Search for the cell housing the specified text and yield its (x, y) center coordinate. 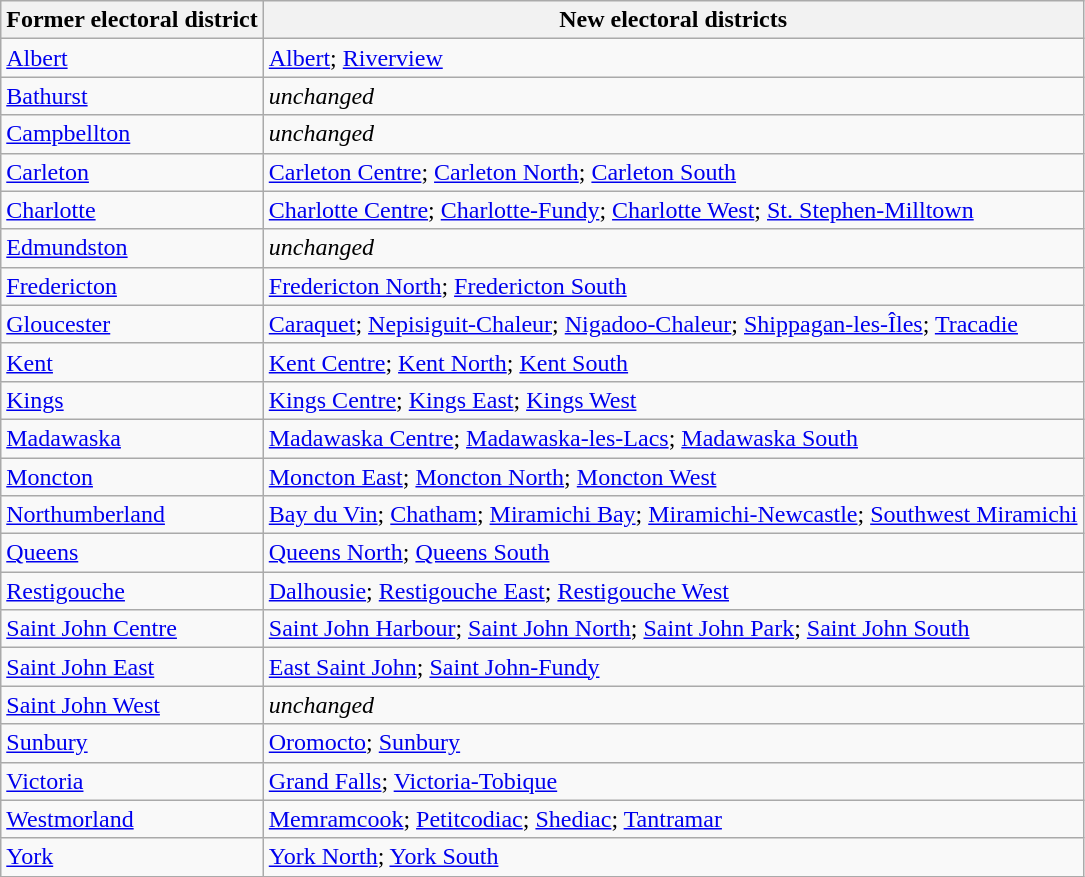
Charlotte Centre; Charlotte-Fundy; Charlotte West; St. Stephen-Milltown (673, 210)
Former electoral district (132, 20)
Bathurst (132, 96)
Albert (132, 58)
Saint John Centre (132, 629)
Grand Falls; Victoria-Tobique (673, 781)
Fredericton North; Fredericton South (673, 286)
Kings (132, 400)
Albert; Riverview (673, 58)
Dalhousie; Restigouche East; Restigouche West (673, 591)
Bay du Vin; Chatham; Miramichi Bay; Miramichi-Newcastle; Southwest Miramichi (673, 515)
Kings Centre; Kings East; Kings West (673, 400)
Queens North; Queens South (673, 553)
Carleton Centre; Carleton North; Carleton South (673, 172)
Campbellton (132, 134)
Kent (132, 362)
Queens (132, 553)
Fredericton (132, 286)
Restigouche (132, 591)
York North; York South (673, 857)
Saint John West (132, 705)
York (132, 857)
Kent Centre; Kent North; Kent South (673, 362)
Saint John Harbour; Saint John North; Saint John Park; Saint John South (673, 629)
Saint John East (132, 667)
East Saint John; Saint John-Fundy (673, 667)
Moncton (132, 477)
Gloucester (132, 324)
Victoria (132, 781)
Moncton East; Moncton North; Moncton West (673, 477)
Memramcook; Petitcodiac; Shediac; Tantramar (673, 819)
Caraquet; Nepisiguit-Chaleur; Nigadoo-Chaleur; Shippagan-les-Îles; Tracadie (673, 324)
New electoral districts (673, 20)
Edmundston (132, 248)
Sunbury (132, 743)
Northumberland (132, 515)
Oromocto; Sunbury (673, 743)
Carleton (132, 172)
Charlotte (132, 210)
Madawaska Centre; Madawaska-les-Lacs; Madawaska South (673, 438)
Westmorland (132, 819)
Madawaska (132, 438)
